Detect which cell encompasses the target text, then output its [x, y] center coordinate. 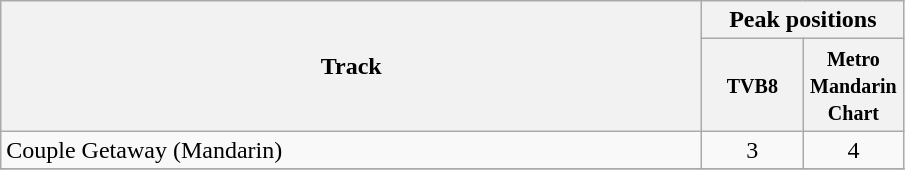
4 [854, 150]
Couple Getaway (Mandarin) [352, 150]
3 [752, 150]
TVB8 [752, 85]
Peak positions [803, 20]
Metro Mandarin Chart [854, 85]
Track [352, 66]
